Search for the cell housing the specified text and yield its [x, y] center coordinate. 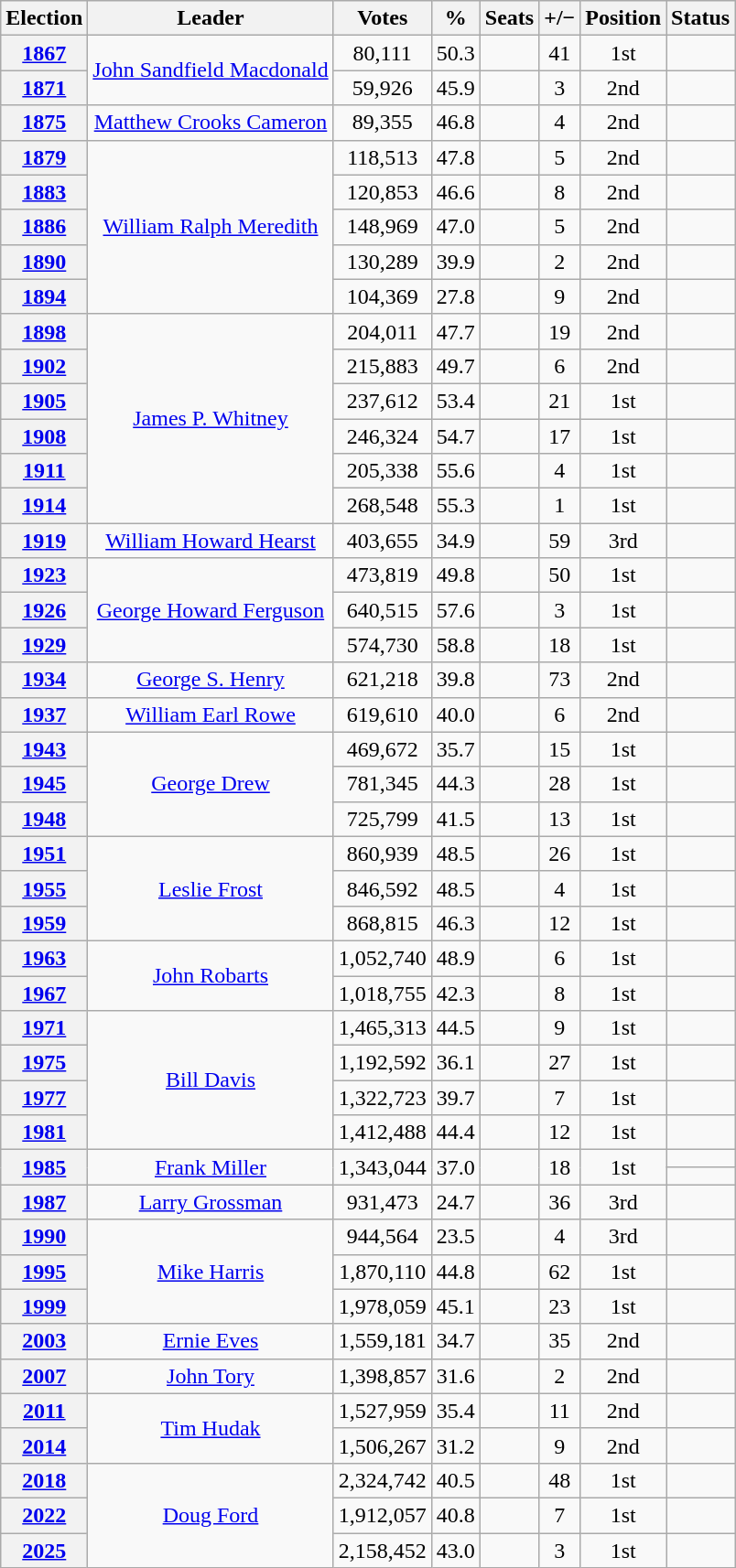
725,799 [383, 819]
860,939 [383, 854]
Bill Davis [211, 1080]
1879 [44, 157]
89,355 [383, 123]
1,912,057 [383, 1515]
31.2 [456, 1445]
237,612 [383, 401]
35.7 [456, 749]
19 [560, 331]
17 [560, 436]
1981 [44, 1133]
2025 [44, 1551]
Doug Ford [211, 1515]
John Robarts [211, 975]
1999 [44, 1306]
130,289 [383, 262]
27 [560, 1063]
48 [560, 1480]
2018 [44, 1480]
574,730 [383, 645]
34.7 [456, 1341]
1,559,181 [383, 1341]
1875 [44, 123]
42.3 [456, 993]
Frank Miller [211, 1167]
1,978,059 [383, 1306]
1,192,592 [383, 1063]
Tim Hudak [211, 1428]
34.9 [456, 541]
36 [560, 1202]
1,465,313 [383, 1028]
35.4 [456, 1411]
1914 [44, 506]
James P. Whitney [211, 418]
John Tory [211, 1376]
William Howard Hearst [211, 541]
45.9 [456, 88]
50 [560, 575]
2003 [44, 1341]
1902 [44, 366]
23 [560, 1306]
1945 [44, 784]
781,345 [383, 784]
26 [560, 854]
41 [560, 53]
15 [560, 749]
1959 [44, 923]
1,527,959 [383, 1411]
2,158,452 [383, 1551]
31.6 [456, 1376]
1,343,044 [383, 1167]
1,870,110 [383, 1272]
1923 [44, 575]
931,473 [383, 1202]
48.9 [456, 958]
Position [623, 18]
46.8 [456, 123]
59,926 [383, 88]
46.6 [456, 192]
% [456, 18]
1886 [44, 227]
1883 [44, 192]
Mike Harris [211, 1272]
1963 [44, 958]
1934 [44, 680]
846,592 [383, 888]
1929 [44, 645]
36.1 [456, 1063]
104,369 [383, 296]
53.4 [456, 401]
50.3 [456, 53]
1894 [44, 296]
1948 [44, 819]
49.7 [456, 366]
Status [701, 18]
George S. Henry [211, 680]
40.0 [456, 714]
46.3 [456, 923]
1985 [44, 1167]
58.8 [456, 645]
37.0 [456, 1167]
40.5 [456, 1480]
57.6 [456, 610]
1898 [44, 331]
1943 [44, 749]
55.3 [456, 506]
George Drew [211, 784]
44.8 [456, 1272]
2,324,742 [383, 1480]
Matthew Crooks Cameron [211, 123]
45.1 [456, 1306]
1,018,755 [383, 993]
205,338 [383, 471]
47.0 [456, 227]
John Sandfield Macdonald [211, 70]
+/− [560, 18]
39.7 [456, 1098]
944,564 [383, 1237]
27.8 [456, 296]
1871 [44, 88]
1,322,723 [383, 1098]
120,853 [383, 192]
Larry Grossman [211, 1202]
Ernie Eves [211, 1341]
246,324 [383, 436]
2014 [44, 1445]
2011 [44, 1411]
1951 [44, 854]
1975 [44, 1063]
268,548 [383, 506]
2022 [44, 1515]
1,506,267 [383, 1445]
1987 [44, 1202]
1911 [44, 471]
Election [44, 18]
Votes [383, 18]
47.7 [456, 331]
41.5 [456, 819]
11 [560, 1411]
473,819 [383, 575]
Seats [509, 18]
William Earl Rowe [211, 714]
24.7 [456, 1202]
William Ralph Meredith [211, 227]
44.3 [456, 784]
1937 [44, 714]
73 [560, 680]
2007 [44, 1376]
40.8 [456, 1515]
204,011 [383, 331]
39.8 [456, 680]
1995 [44, 1272]
Leader [211, 18]
215,883 [383, 366]
Leslie Frost [211, 888]
1867 [44, 53]
44.5 [456, 1028]
1990 [44, 1237]
148,969 [383, 227]
13 [560, 819]
1890 [44, 262]
43.0 [456, 1551]
23.5 [456, 1237]
1 [560, 506]
59 [560, 541]
44.4 [456, 1133]
1967 [44, 993]
1,398,857 [383, 1376]
118,513 [383, 157]
469,672 [383, 749]
1905 [44, 401]
21 [560, 401]
868,815 [383, 923]
47.8 [456, 157]
1926 [44, 610]
1977 [44, 1098]
35 [560, 1341]
49.8 [456, 575]
1955 [44, 888]
1908 [44, 436]
621,218 [383, 680]
640,515 [383, 610]
403,655 [383, 541]
39.9 [456, 262]
28 [560, 784]
George Howard Ferguson [211, 610]
1,052,740 [383, 958]
80,111 [383, 53]
62 [560, 1272]
1919 [44, 541]
55.6 [456, 471]
1,412,488 [383, 1133]
1971 [44, 1028]
619,610 [383, 714]
54.7 [456, 436]
